Find where the given text appears and provide that cell's center as (x, y) coordinate. 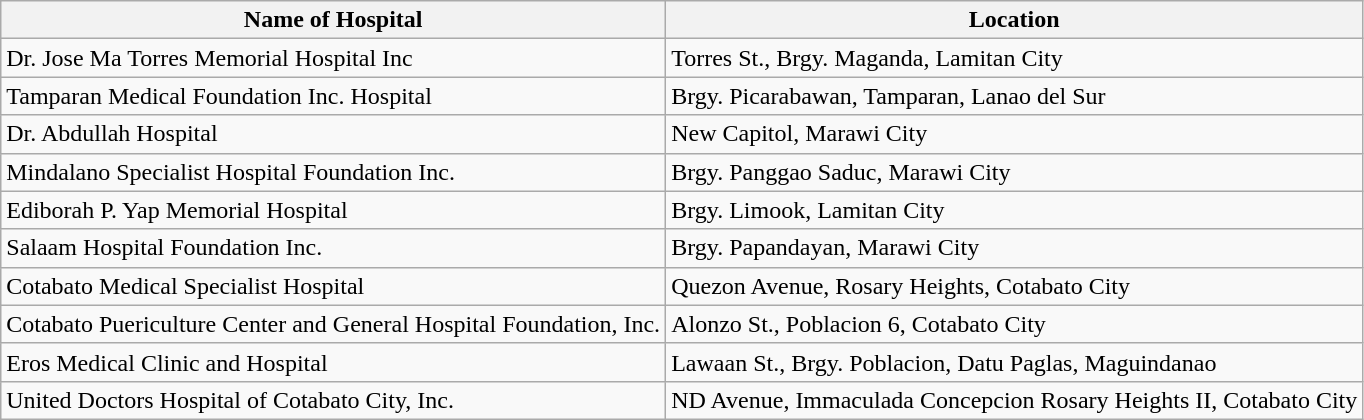
Brgy. Papandayan, Marawi City (1014, 248)
Alonzo St., Poblacion 6, Cotabato City (1014, 324)
Location (1014, 20)
Torres St., Brgy. Maganda, Lamitan City (1014, 58)
Name of Hospital (334, 20)
Dr. Jose Ma Torres Memorial Hospital Inc (334, 58)
Cotabato Puericulture Center and General Hospital Foundation, Inc. (334, 324)
United Doctors Hospital of Cotabato City, Inc. (334, 400)
ND Avenue, Immaculada Concepcion Rosary Heights II, Cotabato City (1014, 400)
Eros Medical Clinic and Hospital (334, 362)
Brgy. Limook, Lamitan City (1014, 210)
Ediborah P. Yap Memorial Hospital (334, 210)
Cotabato Medical Specialist Hospital (334, 286)
Tamparan Medical Foundation Inc. Hospital (334, 96)
Quezon Avenue, Rosary Heights, Cotabato City (1014, 286)
Salaam Hospital Foundation Inc. (334, 248)
New Capitol, Marawi City (1014, 134)
Dr. Abdullah Hospital (334, 134)
Lawaan St., Brgy. Poblacion, Datu Paglas, Maguindanao (1014, 362)
Brgy. Picarabawan, Tamparan, Lanao del Sur (1014, 96)
Brgy. Panggao Saduc, Marawi City (1014, 172)
Mindalano Specialist Hospital Foundation Inc. (334, 172)
